Return the [X, Y] coordinate for the center point of the cell that contains the specified text.  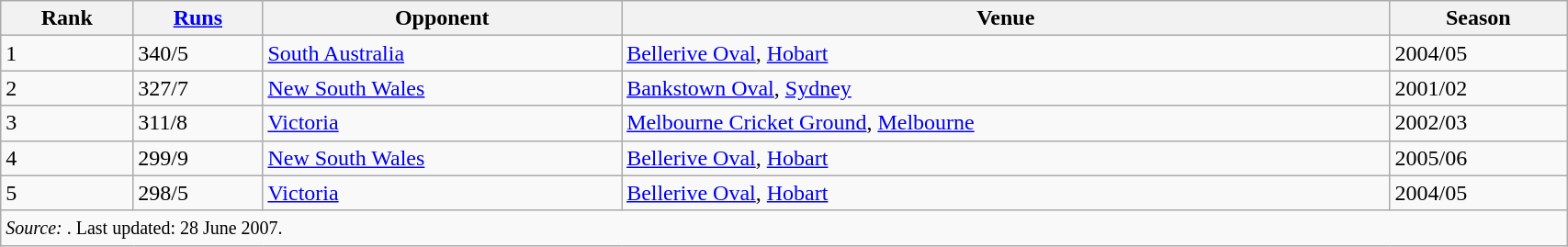
340/5 [198, 53]
299/9 [198, 158]
Rank [67, 18]
2002/03 [1479, 123]
5 [67, 193]
Season [1479, 18]
Melbourne Cricket Ground, Melbourne [1006, 123]
Venue [1006, 18]
298/5 [198, 193]
Opponent [443, 18]
311/8 [198, 123]
1 [67, 53]
Runs [198, 18]
2005/06 [1479, 158]
4 [67, 158]
2001/02 [1479, 88]
Bankstown Oval, Sydney [1006, 88]
Source: . Last updated: 28 June 2007. [784, 228]
South Australia [443, 53]
327/7 [198, 88]
2 [67, 88]
3 [67, 123]
